Scan for the cell matching the given text and deliver its [x, y] coordinate at center. 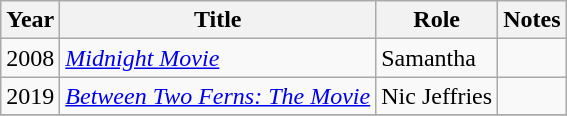
Notes [532, 20]
Title [218, 20]
Role [437, 20]
Between Two Ferns: The Movie [218, 96]
Midnight Movie [218, 58]
2019 [30, 96]
Samantha [437, 58]
2008 [30, 58]
Year [30, 20]
Nic Jeffries [437, 96]
